For the text-containing cell, return its midpoint in (X, Y) coordinate format. 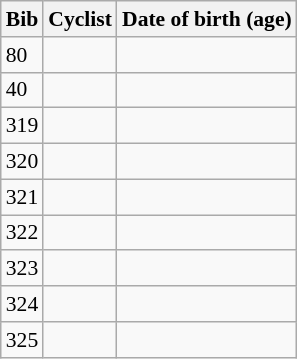
Date of birth (age) (207, 19)
324 (22, 304)
325 (22, 340)
319 (22, 126)
323 (22, 269)
80 (22, 55)
40 (22, 90)
Bib (22, 19)
322 (22, 233)
321 (22, 197)
Cyclist (80, 19)
320 (22, 162)
